Locate the cell with the specified text and output its [X, Y] center coordinate. 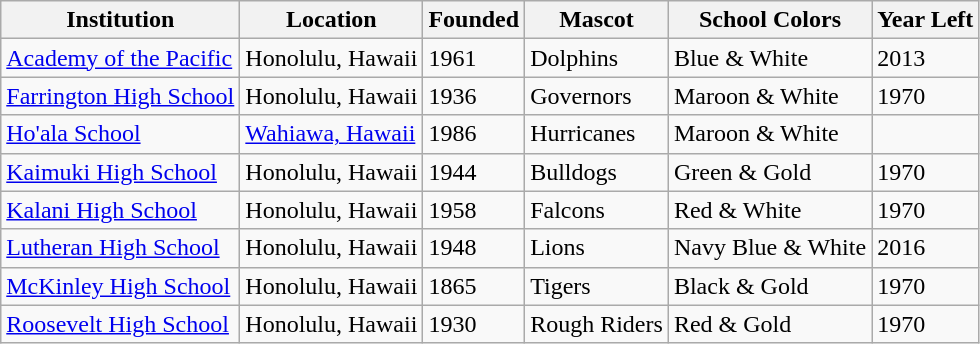
Founded [474, 20]
Tigers [597, 286]
Hurricanes [597, 134]
Red & White [770, 210]
Dolphins [597, 58]
1936 [474, 96]
Governors [597, 96]
1865 [474, 286]
Blue & White [770, 58]
Rough Riders [597, 324]
Lions [597, 248]
2013 [926, 58]
Mascot [597, 20]
McKinley High School [120, 286]
Year Left [926, 20]
Navy Blue & White [770, 248]
Red & Gold [770, 324]
Falcons [597, 210]
Black & Gold [770, 286]
Farrington High School [120, 96]
Kaimuki High School [120, 172]
Lutheran High School [120, 248]
School Colors [770, 20]
Wahiawa, Hawaii [332, 134]
Kalani High School [120, 210]
Institution [120, 20]
2016 [926, 248]
Green & Gold [770, 172]
1986 [474, 134]
Academy of the Pacific [120, 58]
Ho'ala School [120, 134]
Location [332, 20]
1948 [474, 248]
Roosevelt High School [120, 324]
Bulldogs [597, 172]
1944 [474, 172]
1958 [474, 210]
1930 [474, 324]
1961 [474, 58]
